Scan for the cell matching the given text and deliver its [X, Y] coordinate at center. 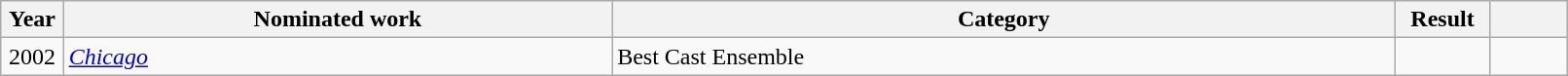
2002 [32, 57]
Nominated work [338, 19]
Chicago [338, 57]
Best Cast Ensemble [1004, 57]
Category [1004, 19]
Result [1442, 19]
Year [32, 19]
